Provide the (X, Y) coordinate of the cell's center where the given text is located.  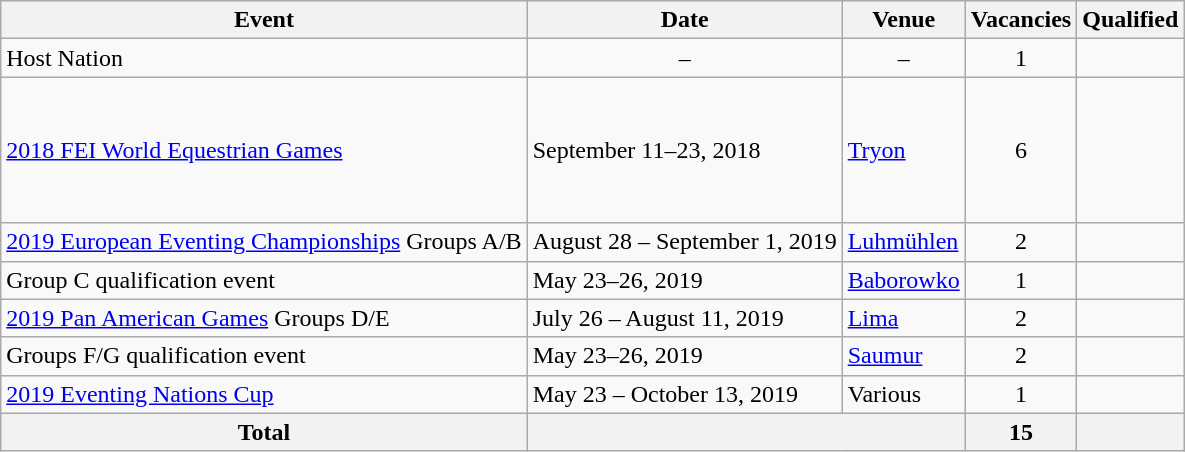
July 26 – August 11, 2019 (684, 318)
Qualified (1130, 20)
Various (904, 394)
Event (264, 20)
Baborowko (904, 280)
Luhmühlen (904, 242)
Date (684, 20)
Total (264, 432)
Vacancies (1021, 20)
May 23 – October 13, 2019 (684, 394)
6 (1021, 150)
Lima (904, 318)
August 28 – September 1, 2019 (684, 242)
2019 Pan American Games Groups D/E (264, 318)
Groups F/G qualification event (264, 356)
2019 Eventing Nations Cup (264, 394)
Tryon (904, 150)
Host Nation (264, 58)
15 (1021, 432)
Saumur (904, 356)
September 11–23, 2018 (684, 150)
2019 European Eventing Championships Groups A/B (264, 242)
Group C qualification event (264, 280)
Venue (904, 20)
2018 FEI World Equestrian Games (264, 150)
